Pinpoint the cell where the given text exists, returning its (x, y) midpoint coordinate. 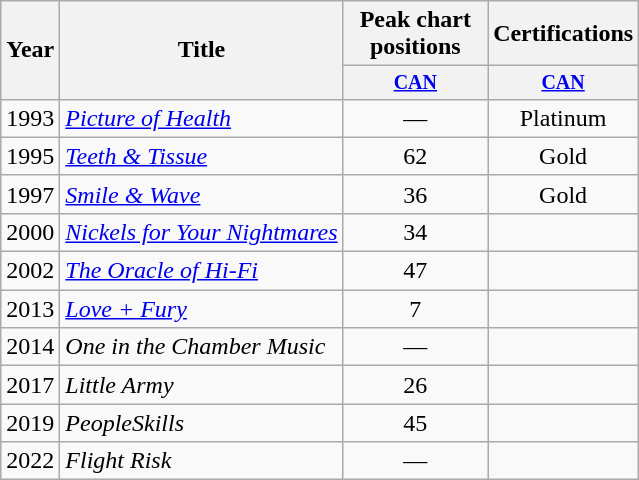
One in the Chamber Music (202, 347)
Picture of Health (202, 118)
2000 (30, 232)
Little Army (202, 385)
Smile & Wave (202, 194)
47 (415, 271)
2019 (30, 423)
Peak chart positions (415, 34)
Flight Risk (202, 461)
7 (415, 309)
1993 (30, 118)
36 (415, 194)
Year (30, 50)
2002 (30, 271)
2014 (30, 347)
Certifications (564, 34)
26 (415, 385)
The Oracle of Hi-Fi (202, 271)
1995 (30, 156)
2017 (30, 385)
PeopleSkills (202, 423)
2022 (30, 461)
Teeth & Tissue (202, 156)
62 (415, 156)
34 (415, 232)
Nickels for Your Nightmares (202, 232)
1997 (30, 194)
45 (415, 423)
2013 (30, 309)
Love + Fury (202, 309)
Platinum (564, 118)
Title (202, 50)
